Find where the given text appears and provide that cell's center as (X, Y) coordinate. 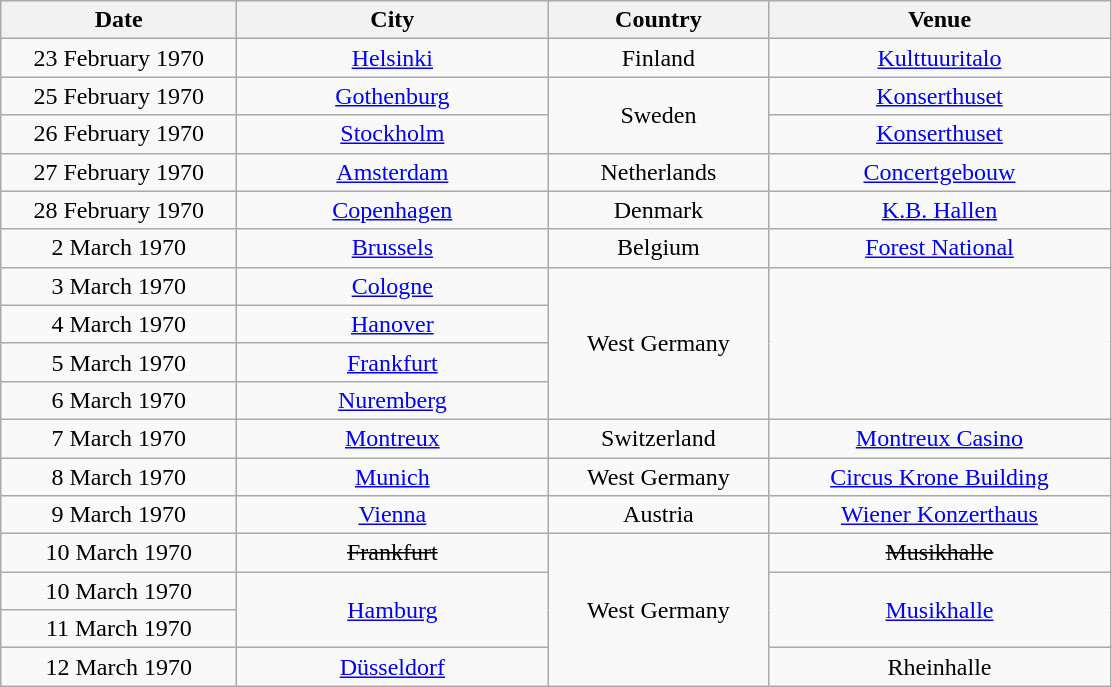
23 February 1970 (119, 58)
Copenhagen (392, 210)
6 March 1970 (119, 400)
Düsseldorf (392, 667)
26 February 1970 (119, 134)
3 March 1970 (119, 286)
Nuremberg (392, 400)
City (392, 20)
Wiener Konzerthaus (940, 515)
28 February 1970 (119, 210)
Amsterdam (392, 172)
27 February 1970 (119, 172)
2 March 1970 (119, 248)
Cologne (392, 286)
Gothenburg (392, 96)
Belgium (658, 248)
9 March 1970 (119, 515)
Country (658, 20)
Switzerland (658, 438)
K.B. Hallen (940, 210)
Kulttuuritalo (940, 58)
Montreux (392, 438)
Montreux Casino (940, 438)
11 March 1970 (119, 629)
Stockholm (392, 134)
Denmark (658, 210)
5 March 1970 (119, 362)
25 February 1970 (119, 96)
Netherlands (658, 172)
Sweden (658, 115)
4 March 1970 (119, 324)
Vienna (392, 515)
12 March 1970 (119, 667)
Forest National (940, 248)
Hanover (392, 324)
Austria (658, 515)
Circus Krone Building (940, 477)
Date (119, 20)
8 March 1970 (119, 477)
Munich (392, 477)
Brussels (392, 248)
Hamburg (392, 610)
Concertgebouw (940, 172)
Rheinhalle (940, 667)
Venue (940, 20)
Finland (658, 58)
Helsinki (392, 58)
7 March 1970 (119, 438)
